Pinpoint the cell where the given text exists, returning its [x, y] midpoint coordinate. 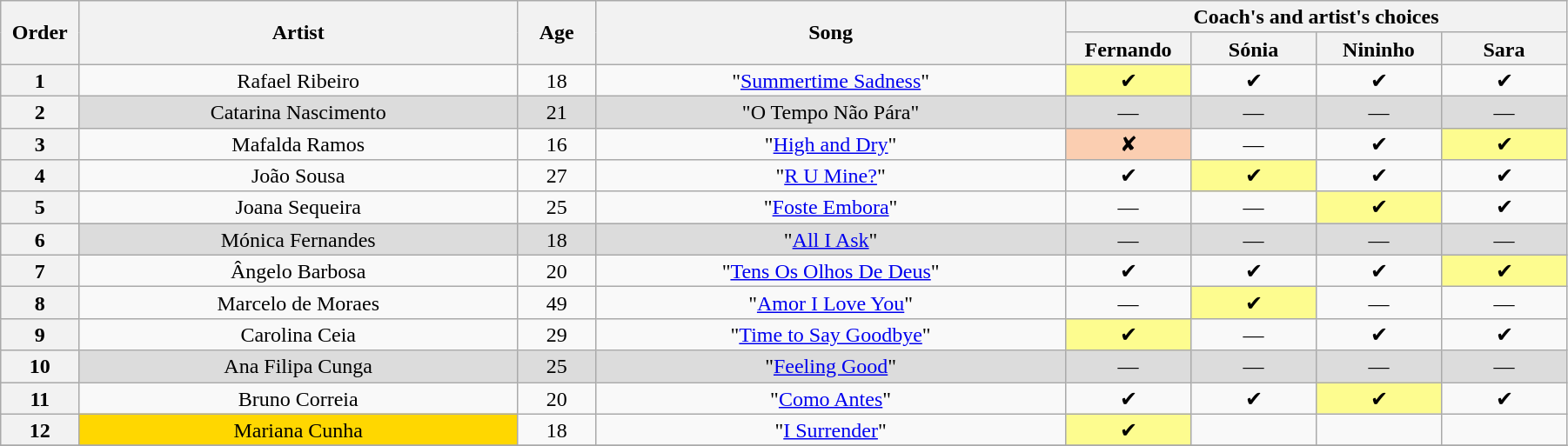
Ana Filipa Cunga [298, 367]
"Tens Os Olhos De Deus" [831, 271]
49 [557, 303]
"Como Antes" [831, 398]
4 [40, 176]
Age [557, 33]
"Summertime Sadness" [831, 80]
Artist [298, 33]
Order [40, 33]
✘ [1129, 144]
11 [40, 398]
"Feeling Good" [831, 367]
Fernando [1129, 49]
João Sousa [298, 176]
12 [40, 429]
Joana Sequeira [298, 207]
Mafalda Ramos [298, 144]
Sara [1504, 49]
10 [40, 367]
16 [557, 144]
Mariana Cunha [298, 429]
"High and Dry" [831, 144]
"I Surrender" [831, 429]
Marcelo de Moraes [298, 303]
"Foste Embora" [831, 207]
29 [557, 334]
"Amor I Love You" [831, 303]
Sónia [1254, 49]
5 [40, 207]
3 [40, 144]
2 [40, 111]
Ângelo Barbosa [298, 271]
"Time to Say Goodbye" [831, 334]
Coach's and artist's choices [1317, 17]
"R U Mine?" [831, 176]
27 [557, 176]
Bruno Correia [298, 398]
9 [40, 334]
7 [40, 271]
Nininho [1378, 49]
Song [831, 33]
Catarina Nascimento [298, 111]
Mónica Fernandes [298, 240]
Rafael Ribeiro [298, 80]
"O Tempo Não Pára" [831, 111]
1 [40, 80]
21 [557, 111]
Carolina Ceia [298, 334]
6 [40, 240]
8 [40, 303]
"All I Ask" [831, 240]
